Find where the given text appears and provide that cell's center as (x, y) coordinate. 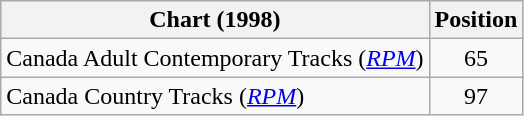
Position (476, 20)
Canada Adult Contemporary Tracks (RPM) (215, 58)
65 (476, 58)
Chart (1998) (215, 20)
Canada Country Tracks (RPM) (215, 96)
97 (476, 96)
